Return (X, Y) of the center of cell containing provided text 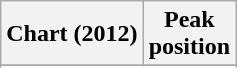
Chart (2012) (72, 34)
Peakposition (189, 34)
